Capture the cell that displays the provided text and extract its [X, Y] central coordinate. 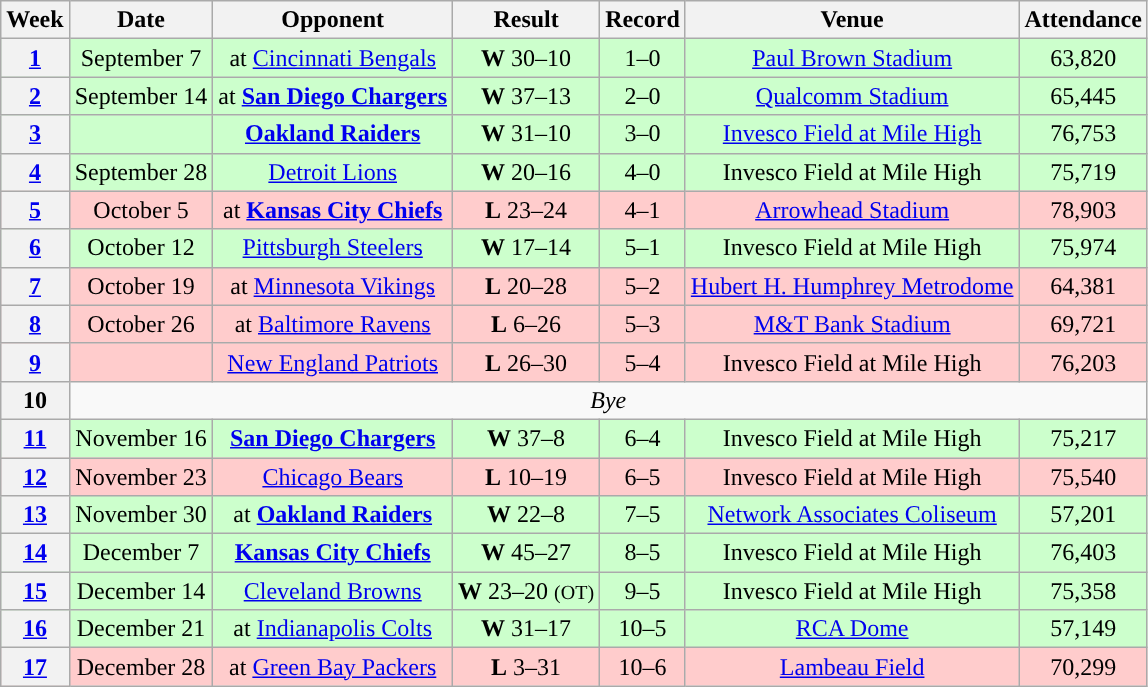
W 31–10 [526, 134]
Detroit Lions [333, 172]
W 45–27 [526, 553]
W 20–16 [526, 172]
Arrowhead Stadium [852, 210]
L 26–30 [526, 362]
at Green Bay Packers [333, 667]
Chicago Bears [333, 477]
L 20–28 [526, 286]
October 19 [141, 286]
76,753 [1083, 134]
at San Diego Chargers [333, 96]
9–5 [643, 591]
10–6 [643, 667]
RCA Dome [852, 629]
L 23–24 [526, 210]
November 23 [141, 477]
W 37–13 [526, 96]
October 5 [141, 210]
1 [35, 58]
6 [35, 248]
70,299 [1083, 667]
at Minnesota Vikings [333, 286]
5 [35, 210]
at Cincinnati Bengals [333, 58]
October 12 [141, 248]
Kansas City Chiefs [333, 553]
L 6–26 [526, 324]
15 [35, 591]
2–0 [643, 96]
78,903 [1083, 210]
9 [35, 362]
M&T Bank Stadium [852, 324]
Pittsburgh Steelers [333, 248]
4–1 [643, 210]
10 [35, 400]
7 [35, 286]
W 31–17 [526, 629]
69,721 [1083, 324]
December 28 [141, 667]
September 28 [141, 172]
Bye [608, 400]
December 14 [141, 591]
17 [35, 667]
September 7 [141, 58]
Network Associates Coliseum [852, 515]
10–5 [643, 629]
75,540 [1083, 477]
6–4 [643, 438]
November 16 [141, 438]
3–0 [643, 134]
W 30–10 [526, 58]
3 [35, 134]
8–5 [643, 553]
4–0 [643, 172]
64,381 [1083, 286]
December 21 [141, 629]
W 17–14 [526, 248]
W 37–8 [526, 438]
4 [35, 172]
8 [35, 324]
14 [35, 553]
Qualcomm Stadium [852, 96]
75,974 [1083, 248]
L 3–31 [526, 667]
5–4 [643, 362]
65,445 [1083, 96]
at Kansas City Chiefs [333, 210]
13 [35, 515]
Result [526, 20]
at Oakland Raiders [333, 515]
Opponent [333, 20]
75,719 [1083, 172]
Record [643, 20]
at Baltimore Ravens [333, 324]
December 7 [141, 553]
5–3 [643, 324]
Date [141, 20]
76,403 [1083, 553]
63,820 [1083, 58]
New England Patriots [333, 362]
1–0 [643, 58]
2 [35, 96]
6–5 [643, 477]
Paul Brown Stadium [852, 58]
57,201 [1083, 515]
September 14 [141, 96]
Attendance [1083, 20]
W 22–8 [526, 515]
76,203 [1083, 362]
12 [35, 477]
Oakland Raiders [333, 134]
October 26 [141, 324]
W 23–20 (OT) [526, 591]
Hubert H. Humphrey Metrodome [852, 286]
Cleveland Browns [333, 591]
16 [35, 629]
Lambeau Field [852, 667]
San Diego Chargers [333, 438]
7–5 [643, 515]
5–2 [643, 286]
5–1 [643, 248]
75,217 [1083, 438]
57,149 [1083, 629]
L 10–19 [526, 477]
Venue [852, 20]
at Indianapolis Colts [333, 629]
November 30 [141, 515]
Week [35, 20]
75,358 [1083, 591]
11 [35, 438]
